Return the [X, Y] coordinate for the center point of the cell that contains the specified text.  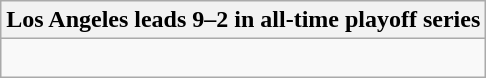
Los Angeles leads 9–2 in all-time playoff series [244, 20]
